Scan for the cell matching the given text and deliver its [X, Y] coordinate at center. 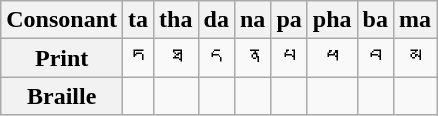
pa [289, 20]
ན [252, 58]
ma [414, 20]
ཐ [176, 58]
pha [332, 20]
ཕ [332, 58]
བ [375, 58]
མ [414, 58]
པ [289, 58]
ད [216, 58]
da [216, 20]
ta [138, 20]
Print [62, 58]
ཏ [138, 58]
ba [375, 20]
na [252, 20]
Consonant [62, 20]
tha [176, 20]
Braille [62, 96]
